For the text-containing cell, return its midpoint in (X, Y) coordinate format. 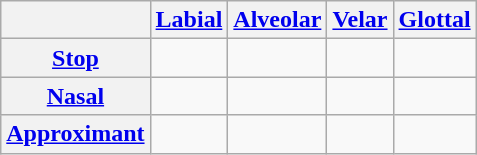
Labial (189, 20)
Glottal (434, 20)
Velar (360, 20)
Alveolar (278, 20)
Nasal (76, 96)
Stop (76, 58)
Approximant (76, 134)
